Provide the (X, Y) coordinate of the cell's center where the given text is located.  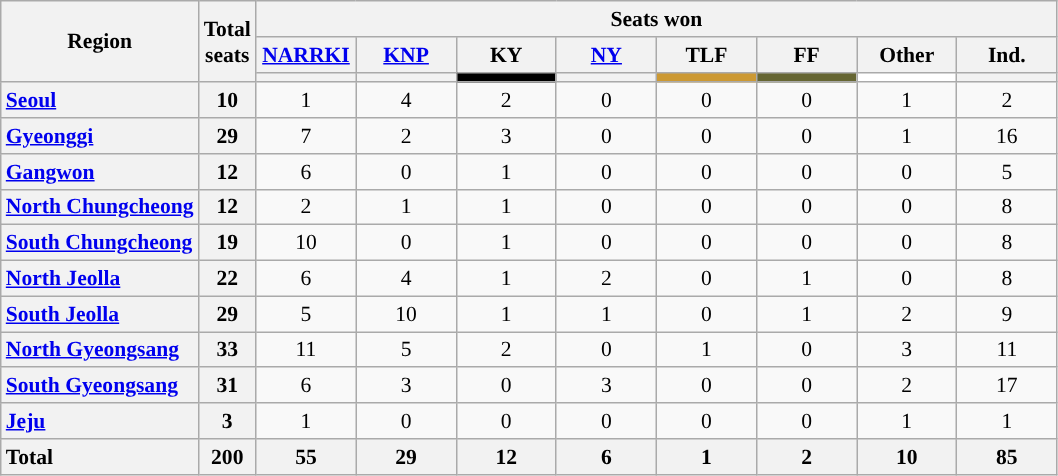
17 (1007, 386)
55 (306, 457)
Seoul (100, 101)
KNP (406, 55)
19 (228, 243)
North Jeolla (100, 279)
22 (228, 279)
Ind. (1007, 55)
9 (1007, 314)
Other (907, 55)
NY (606, 55)
33 (228, 350)
Region (100, 42)
North Gyeongsang (100, 350)
Gyeonggi (100, 136)
Gangwon (100, 172)
TLF (706, 55)
7 (306, 136)
85 (1007, 457)
South Jeolla (100, 314)
Seats won (656, 19)
16 (1007, 136)
200 (228, 457)
Jeju (100, 421)
31 (228, 386)
NARRKI (306, 55)
North Chungcheong (100, 207)
South Chungcheong (100, 243)
KY (506, 55)
South Gyeongsang (100, 386)
Totalseats (228, 42)
FF (807, 55)
Total (100, 457)
